Determine the (x, y) coordinate at the center of the cell enclosing the given text.  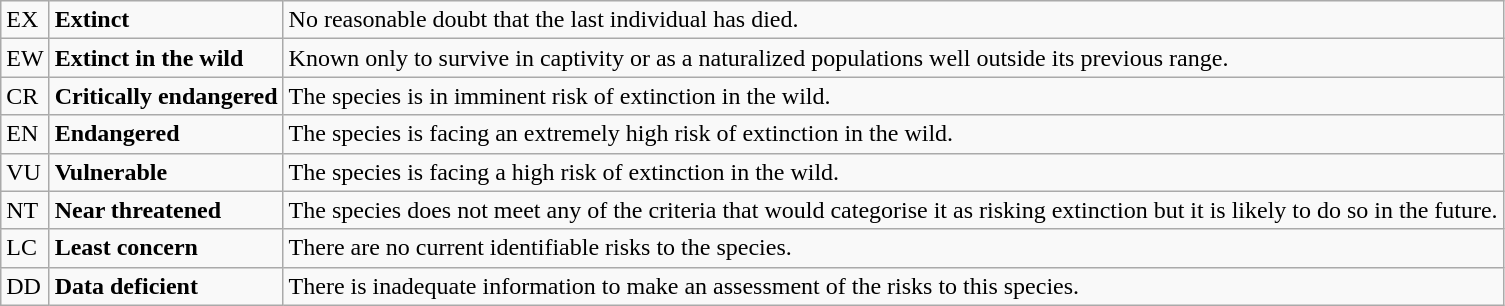
Vulnerable (166, 172)
There are no current identifiable risks to the species. (893, 248)
EN (25, 134)
The species is facing a high risk of extinction in the wild. (893, 172)
Known only to survive in captivity or as a naturalized populations well outside its previous range. (893, 58)
DD (25, 286)
Near threatened (166, 210)
EW (25, 58)
EX (25, 20)
The species is facing an extremely high risk of extinction in the wild. (893, 134)
Least concern (166, 248)
Endangered (166, 134)
Extinct in the wild (166, 58)
VU (25, 172)
Data deficient (166, 286)
The species does not meet any of the criteria that would categorise it as risking extinction but it is likely to do so in the future. (893, 210)
No reasonable doubt that the last individual has died. (893, 20)
The species is in imminent risk of extinction in the wild. (893, 96)
Extinct (166, 20)
Critically endangered (166, 96)
There is inadequate information to make an assessment of the risks to this species. (893, 286)
NT (25, 210)
LC (25, 248)
CR (25, 96)
